Pinpoint the cell where the given text exists, returning its [X, Y] midpoint coordinate. 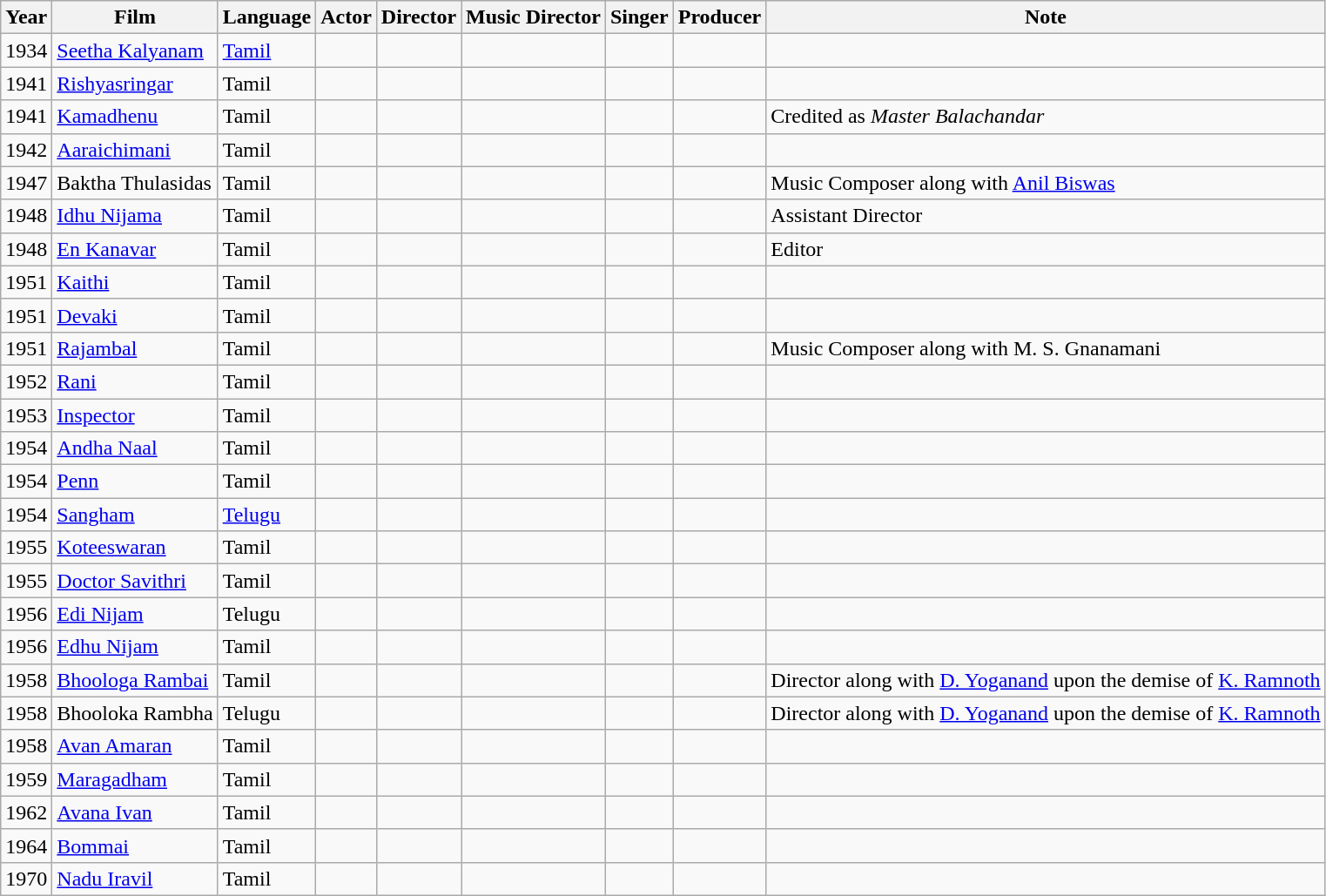
Rajambal [135, 348]
1942 [26, 150]
1953 [26, 415]
Edhu Nijam [135, 647]
Kamadhenu [135, 117]
Aaraichimani [135, 150]
Music Composer along with M. S. Gnanamani [1046, 348]
Rishyasringar [135, 84]
Koteeswaran [135, 548]
Bommai [135, 845]
Actor [347, 17]
1962 [26, 812]
En Kanavar [135, 249]
Kaithi [135, 282]
1934 [26, 51]
Assistant Director [1046, 216]
1947 [26, 183]
Note [1046, 17]
Devaki [135, 315]
Baktha Thulasidas [135, 183]
Avana Ivan [135, 812]
Edi Nijam [135, 614]
Singer [639, 17]
Rani [135, 381]
Idhu Nijama [135, 216]
1970 [26, 879]
Language [266, 17]
1959 [26, 779]
Editor [1046, 249]
Sangham [135, 515]
Nadu Iravil [135, 879]
Music Director [534, 17]
Director [418, 17]
Producer [719, 17]
Credited as Master Balachandar [1046, 117]
Avan Amaran [135, 746]
1952 [26, 381]
Doctor Savithri [135, 581]
Bhooloka Rambha [135, 713]
Film [135, 17]
Andha Naal [135, 448]
Inspector [135, 415]
Maragadham [135, 779]
Year [26, 17]
Seetha Kalyanam [135, 51]
Bhoologa Rambai [135, 680]
Music Composer along with Anil Biswas [1046, 183]
1964 [26, 845]
Penn [135, 482]
